Determine the (x, y) coordinate at the center of the cell enclosing the given text.  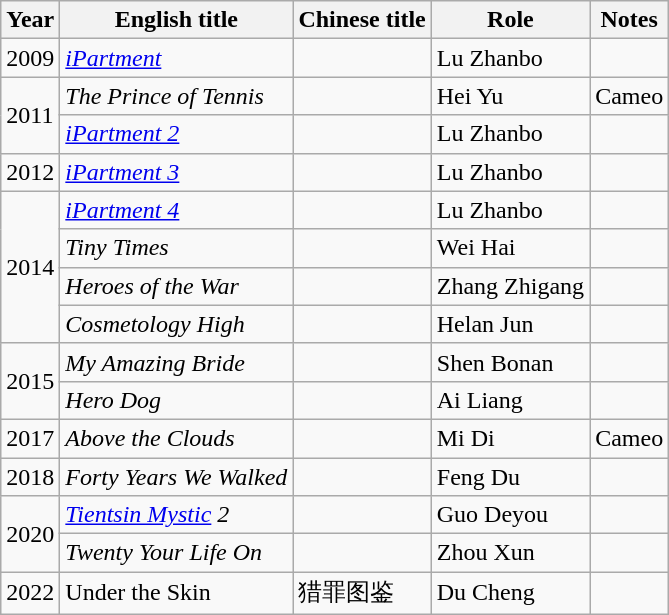
Tientsin Mystic 2 (176, 515)
My Amazing Bride (176, 362)
猎罪图鉴 (362, 594)
Feng Du (510, 477)
Du Cheng (510, 594)
2009 (30, 58)
Above the Clouds (176, 438)
iPartment 4 (176, 210)
English title (176, 20)
Forty Years We Walked (176, 477)
Role (510, 20)
2011 (30, 115)
2014 (30, 267)
Guo Deyou (510, 515)
Heroes of the War (176, 286)
The Prince of Tennis (176, 96)
2017 (30, 438)
Zhou Xun (510, 553)
Under the Skin (176, 594)
Zhang Zhigang (510, 286)
Wei Hai (510, 248)
2012 (30, 172)
Twenty Your Life On (176, 553)
Hei Yu (510, 96)
2020 (30, 534)
Hero Dog (176, 400)
2022 (30, 594)
Cosmetology High (176, 324)
iPartment 2 (176, 134)
2015 (30, 381)
Helan Jun (510, 324)
iPartment 3 (176, 172)
2018 (30, 477)
Shen Bonan (510, 362)
Chinese title (362, 20)
Mi Di (510, 438)
Tiny Times (176, 248)
Ai Liang (510, 400)
iPartment (176, 58)
Notes (630, 20)
Year (30, 20)
